For the text-containing cell, return its midpoint in [X, Y] coordinate format. 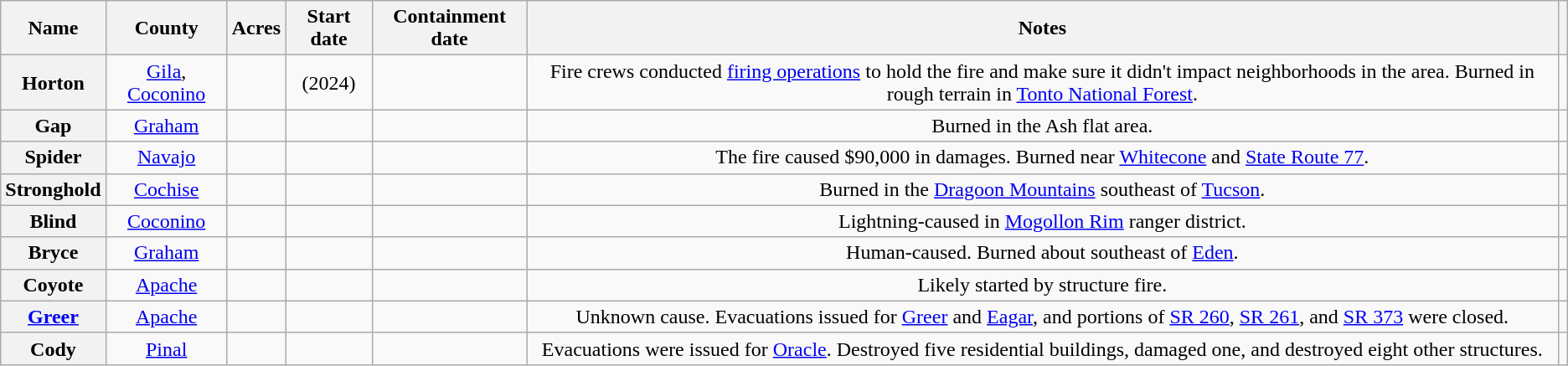
(2024) [328, 82]
Blind [54, 221]
Cochise [166, 189]
Likely started by structure fire. [1043, 285]
County [166, 28]
Pinal [166, 348]
Gila, Coconino [166, 82]
Bryce [54, 253]
Navajo [166, 157]
Greer [54, 317]
Name [54, 28]
Burned in the Ash flat area. [1043, 126]
Burned in the Dragoon Mountains southeast of Tucson. [1043, 189]
Start date [328, 28]
Gap [54, 126]
Horton [54, 82]
Containment date [450, 28]
Evacuations were issued for Oracle. Destroyed five residential buildings, damaged one, and destroyed eight other structures. [1043, 348]
Unknown cause. Evacuations issued for Greer and Eagar, and portions of SR 260, SR 261, and SR 373 were closed. [1043, 317]
Lightning-caused in Mogollon Rim ranger district. [1043, 221]
The fire caused $90,000 in damages. Burned near Whitecone and State Route 77. [1043, 157]
Acres [256, 28]
Spider [54, 157]
Coyote [54, 285]
Stronghold [54, 189]
Notes [1043, 28]
Human-caused. Burned about southeast of Eden. [1043, 253]
Coconino [166, 221]
Cody [54, 348]
